Return the [x, y] coordinate for the center point of the cell that contains the specified text.  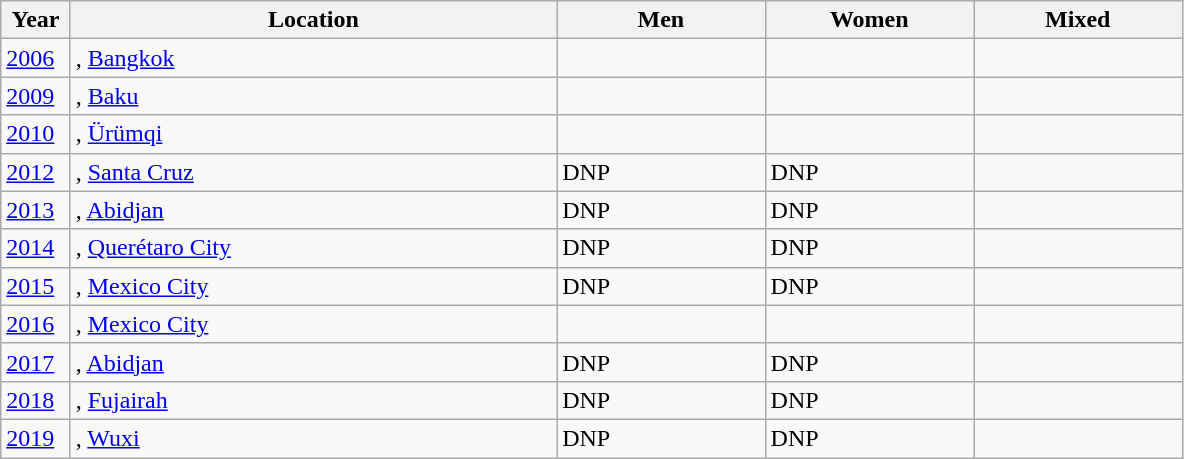
2013 [36, 210]
Women [869, 20]
2018 [36, 400]
Mixed [1078, 20]
2015 [36, 286]
2019 [36, 438]
2009 [36, 96]
2014 [36, 248]
Year [36, 20]
2010 [36, 134]
2012 [36, 172]
, Fujairah [313, 400]
2017 [36, 362]
, Querétaro City [313, 248]
, Baku [313, 96]
, Ürümqi [313, 134]
2016 [36, 324]
, Wuxi [313, 438]
, Santa Cruz [313, 172]
Men [661, 20]
, Bangkok [313, 58]
2006 [36, 58]
Location [313, 20]
